Capture the cell that displays the provided text and extract its (x, y) central coordinate. 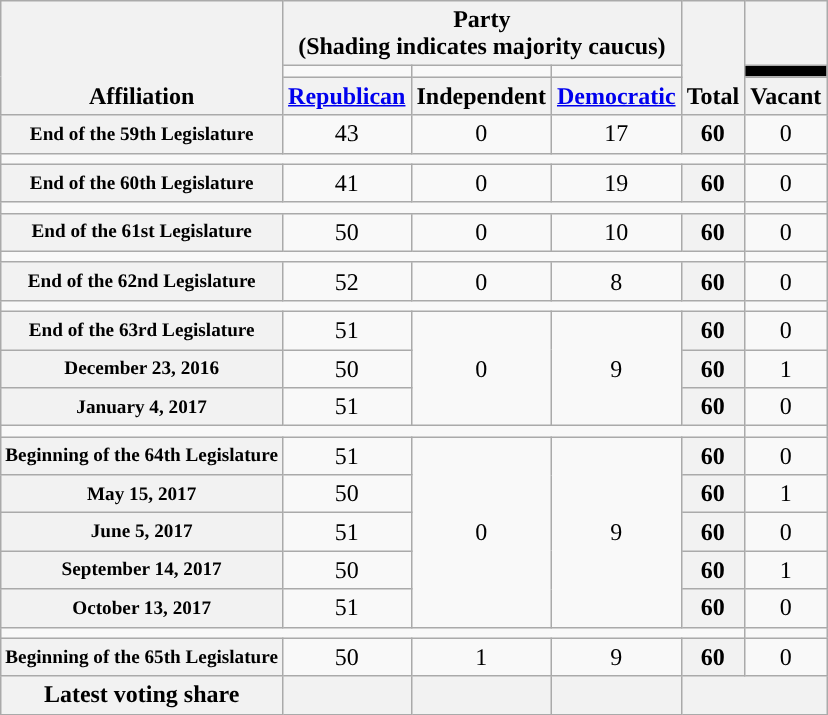
Republican (347, 96)
10 (616, 232)
May 15, 2017 (142, 494)
January 4, 2017 (142, 407)
Affiliation (142, 58)
Total (713, 58)
December 23, 2016 (142, 369)
52 (347, 281)
Democratic (616, 96)
Party (Shading indicates majority caucus) (482, 34)
Beginning of the 64th Legislature (142, 456)
End of the 61st Legislature (142, 232)
41 (347, 183)
Latest voting share (142, 695)
43 (347, 134)
Independent (481, 96)
19 (616, 183)
End of the 63rd Legislature (142, 330)
Vacant (786, 96)
8 (616, 281)
Beginning of the 65th Legislature (142, 657)
June 5, 2017 (142, 532)
End of the 59th Legislature (142, 134)
End of the 62nd Legislature (142, 281)
October 13, 2017 (142, 608)
17 (616, 134)
End of the 60th Legislature (142, 183)
September 14, 2017 (142, 570)
